From the cell containing the given text, extract its center point as [x, y] coordinate. 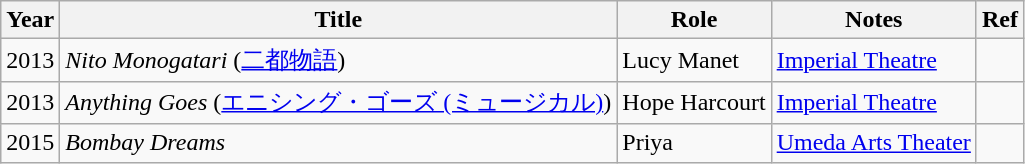
Hope Harcourt [694, 102]
2015 [30, 143]
Priya [694, 143]
Bombay Dreams [338, 143]
Anything Goes (エニシング・ゴーズ (ミュージカル)) [338, 102]
Role [694, 20]
Title [338, 20]
Year [30, 20]
Ref [1000, 20]
Notes [874, 20]
Nito Monogatari (二都物語) [338, 60]
Umeda Arts Theater [874, 143]
Lucy Manet [694, 60]
